Extract the (X, Y) coordinate from the center of the cell holding the provided text.  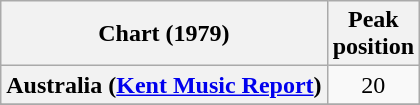
Australia (Kent Music Report) (164, 85)
20 (373, 85)
Peakposition (373, 34)
Chart (1979) (164, 34)
